From the cell containing the given text, extract its center point as [X, Y] coordinate. 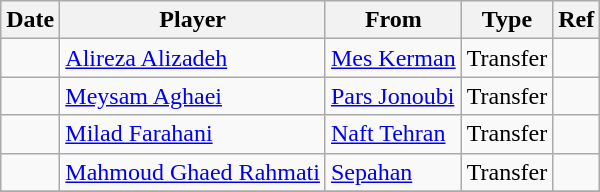
Date [30, 20]
Pars Jonoubi [393, 96]
Mes Kerman [393, 58]
Meysam Aghaei [193, 96]
Ref [576, 20]
Sepahan [393, 172]
Player [193, 20]
Naft Tehran [393, 134]
Mahmoud Ghaed Rahmati [193, 172]
Milad Farahani [193, 134]
Type [507, 20]
From [393, 20]
Alireza Alizadeh [193, 58]
